For the text-containing cell, return its midpoint in [X, Y] coordinate format. 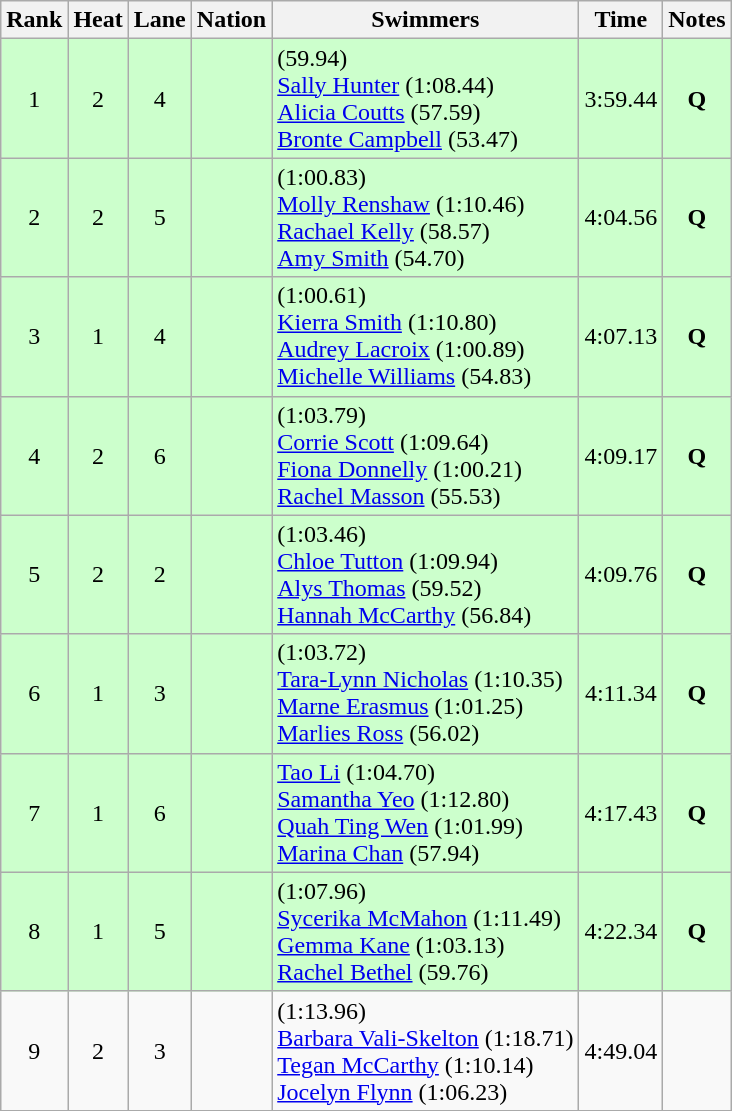
(1:03.79)Corrie Scott (1:09.64)Fiona Donnelly (1:00.21)Rachel Masson (55.53) [426, 456]
Notes [697, 20]
(1:03.46)Chloe Tutton (1:09.94)Alys Thomas (59.52)Hannah McCarthy (56.84) [426, 574]
4:49.04 [621, 1050]
4:22.34 [621, 932]
4:04.56 [621, 218]
4:17.43 [621, 812]
Nation [231, 20]
9 [34, 1050]
8 [34, 932]
Rank [34, 20]
Swimmers [426, 20]
(1:07.96)Sycerika McMahon (1:11.49)Gemma Kane (1:03.13)Rachel Bethel (59.76) [426, 932]
7 [34, 812]
(59.94)Sally Hunter (1:08.44)Alicia Coutts (57.59)Bronte Campbell (53.47) [426, 98]
4:09.76 [621, 574]
Heat [98, 20]
(1:13.96)Barbara Vali-Skelton (1:18.71)Tegan McCarthy (1:10.14)Jocelyn Flynn (1:06.23) [426, 1050]
(1:00.61)Kierra Smith (1:10.80)Audrey Lacroix (1:00.89)Michelle Williams (54.83) [426, 336]
4:07.13 [621, 336]
Time [621, 20]
4:11.34 [621, 694]
Lane [160, 20]
3:59.44 [621, 98]
(1:00.83)Molly Renshaw (1:10.46)Rachael Kelly (58.57)Amy Smith (54.70) [426, 218]
(1:03.72)Tara-Lynn Nicholas (1:10.35)Marne Erasmus (1:01.25)Marlies Ross (56.02) [426, 694]
4:09.17 [621, 456]
Tao Li (1:04.70)Samantha Yeo (1:12.80)Quah Ting Wen (1:01.99)Marina Chan (57.94) [426, 812]
